Return (X, Y) of the center of cell containing provided text 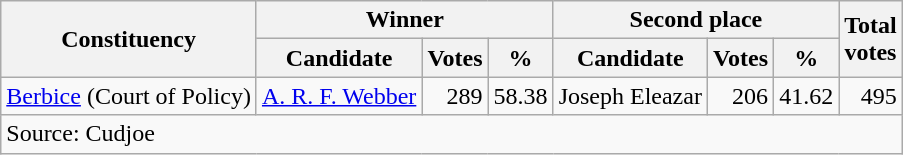
A. R. F. Webber (338, 96)
Totalvotes (871, 39)
Second place (696, 20)
289 (455, 96)
Winner (404, 20)
58.38 (520, 96)
495 (871, 96)
Source: Cudjoe (452, 134)
Constituency (129, 39)
206 (740, 96)
41.62 (806, 96)
Joseph Eleazar (630, 96)
Berbice (Court of Policy) (129, 96)
